For the text-containing cell, return its midpoint in [x, y] coordinate format. 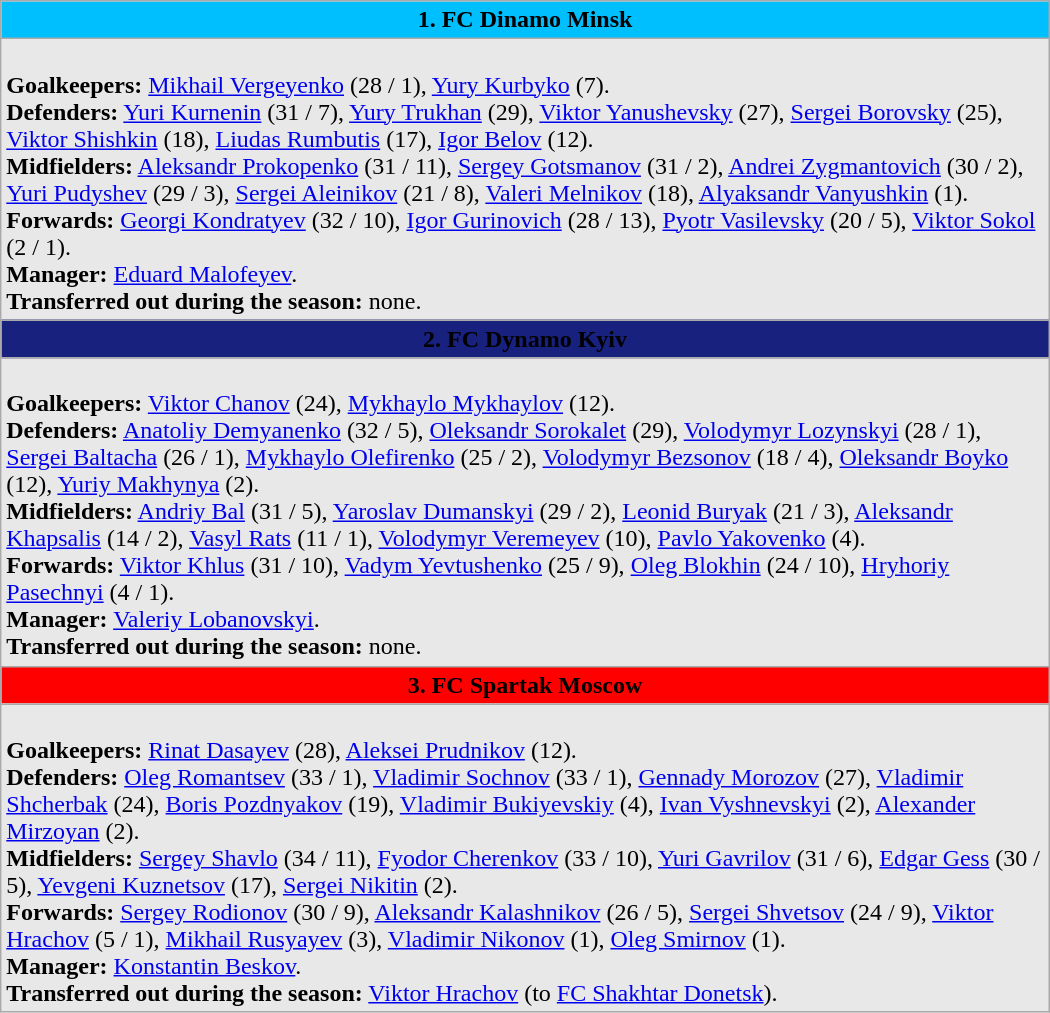
2. FC Dynamo Kyiv [525, 339]
1. FC Dinamo Minsk [525, 20]
3. FC Spartak Moscow [525, 685]
